Capture the cell that displays the provided text and extract its (x, y) central coordinate. 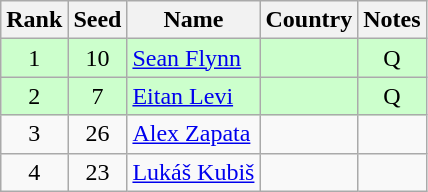
26 (98, 134)
Notes (392, 20)
7 (98, 96)
Rank (34, 20)
Seed (98, 20)
3 (34, 134)
Sean Flynn (194, 58)
Alex Zapata (194, 134)
23 (98, 172)
4 (34, 172)
Eitan Levi (194, 96)
1 (34, 58)
2 (34, 96)
Country (309, 20)
Name (194, 20)
Lukáš Kubiš (194, 172)
10 (98, 58)
